Pinpoint the cell where the given text exists, returning its [X, Y] midpoint coordinate. 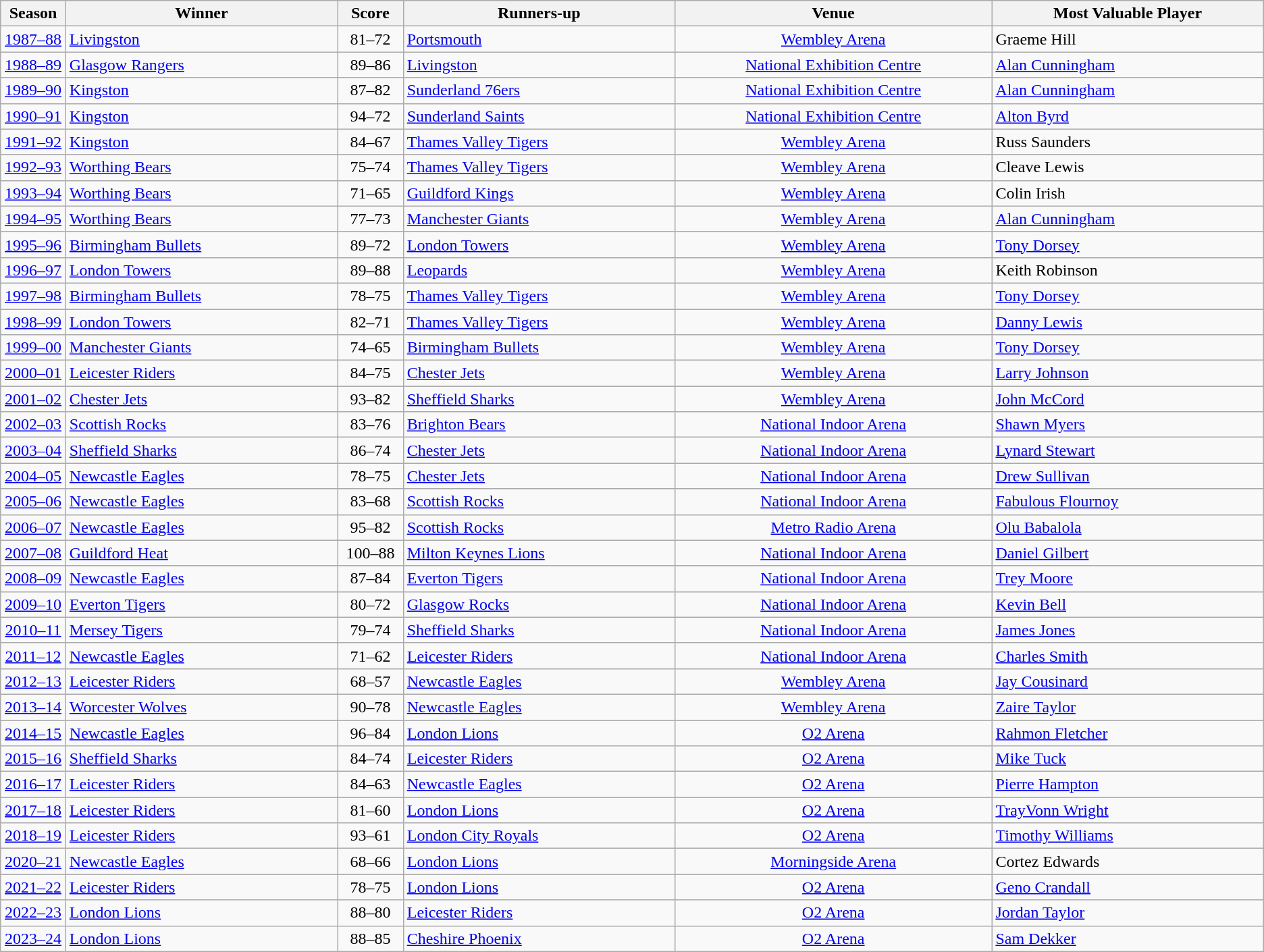
Most Valuable Player [1128, 14]
90–78 [371, 707]
Guildford Kings [539, 193]
2009–10 [34, 604]
Lynard Stewart [1128, 450]
Zaire Taylor [1128, 707]
Leopards [539, 270]
88–80 [371, 913]
Brighton Bears [539, 425]
2012–13 [34, 681]
Portsmouth [539, 39]
TrayVonn Wright [1128, 810]
Sunderland 76ers [539, 90]
2001–02 [34, 399]
1996–97 [34, 270]
68–66 [371, 862]
Morningside Arena [833, 862]
Graeme Hill [1128, 39]
2000–01 [34, 373]
89–72 [371, 244]
100–88 [371, 553]
Geno Crandall [1128, 887]
84–75 [371, 373]
93–82 [371, 399]
Season [34, 14]
Metro Radio Arena [833, 527]
Trey Moore [1128, 579]
Pierre Hampton [1128, 785]
2015–16 [34, 759]
2010–11 [34, 630]
1998–99 [34, 322]
Sunderland Saints [539, 116]
94–72 [371, 116]
84–74 [371, 759]
1994–95 [34, 219]
Mike Tuck [1128, 759]
Score [371, 14]
83–68 [371, 502]
2020–21 [34, 862]
2021–22 [34, 887]
1987–88 [34, 39]
Guildford Heat [201, 553]
Cortez Edwards [1128, 862]
Drew Sullivan [1128, 476]
Glasgow Rocks [539, 604]
71–65 [371, 193]
Kevin Bell [1128, 604]
77–73 [371, 219]
Worcester Wolves [201, 707]
Mersey Tigers [201, 630]
Alton Byrd [1128, 116]
1990–91 [34, 116]
Venue [833, 14]
84–67 [371, 142]
1989–90 [34, 90]
80–72 [371, 604]
71–62 [371, 656]
Olu Babalola [1128, 527]
Glasgow Rangers [201, 65]
Charles Smith [1128, 656]
1991–92 [34, 142]
81–60 [371, 810]
2017–18 [34, 810]
79–74 [371, 630]
Larry Johnson [1128, 373]
1992–93 [34, 167]
2014–15 [34, 733]
Rahmon Fletcher [1128, 733]
89–86 [371, 65]
95–82 [371, 527]
2006–07 [34, 527]
Timothy Williams [1128, 836]
1999–00 [34, 348]
84–63 [371, 785]
2023–24 [34, 938]
2011–12 [34, 656]
87–84 [371, 579]
Milton Keynes Lions [539, 553]
2022–23 [34, 913]
2003–04 [34, 450]
75–74 [371, 167]
81–72 [371, 39]
83–76 [371, 425]
2013–14 [34, 707]
2018–19 [34, 836]
82–71 [371, 322]
89–88 [371, 270]
1995–96 [34, 244]
Colin Irish [1128, 193]
1988–89 [34, 65]
1997–98 [34, 296]
86–74 [371, 450]
Jay Cousinard [1128, 681]
2016–17 [34, 785]
2008–09 [34, 579]
96–84 [371, 733]
Runners-up [539, 14]
Cheshire Phoenix [539, 938]
Fabulous Flournoy [1128, 502]
John McCord [1128, 399]
2004–05 [34, 476]
68–57 [371, 681]
Danny Lewis [1128, 322]
James Jones [1128, 630]
88–85 [371, 938]
2007–08 [34, 553]
2002–03 [34, 425]
Jordan Taylor [1128, 913]
87–82 [371, 90]
Daniel Gilbert [1128, 553]
74–65 [371, 348]
1993–94 [34, 193]
Russ Saunders [1128, 142]
Sam Dekker [1128, 938]
Winner [201, 14]
93–61 [371, 836]
2005–06 [34, 502]
Cleave Lewis [1128, 167]
Keith Robinson [1128, 270]
London City Royals [539, 836]
Shawn Myers [1128, 425]
